Scan for the cell matching the given text and deliver its [X, Y] coordinate at center. 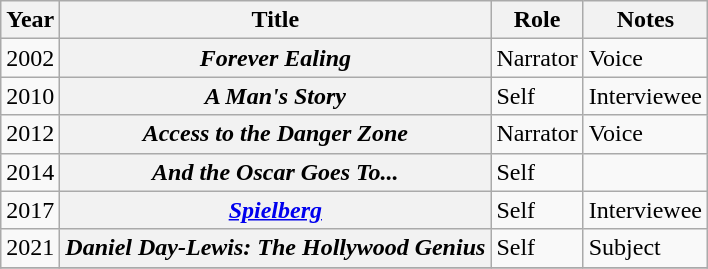
Forever Ealing [276, 58]
Spielberg [276, 210]
Year [30, 20]
Role [537, 20]
Subject [645, 248]
2017 [30, 210]
Daniel Day-Lewis: The Hollywood Genius [276, 248]
Notes [645, 20]
2012 [30, 134]
Title [276, 20]
Access to the Danger Zone [276, 134]
2010 [30, 96]
2021 [30, 248]
A Man's Story [276, 96]
2014 [30, 172]
And the Oscar Goes To... [276, 172]
2002 [30, 58]
